Output the [x, y] coordinate of the center of the cell containing the given text.  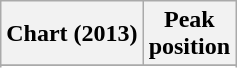
Chart (2013) [72, 34]
Peakposition [189, 34]
